For the text-containing cell, return its midpoint in (x, y) coordinate format. 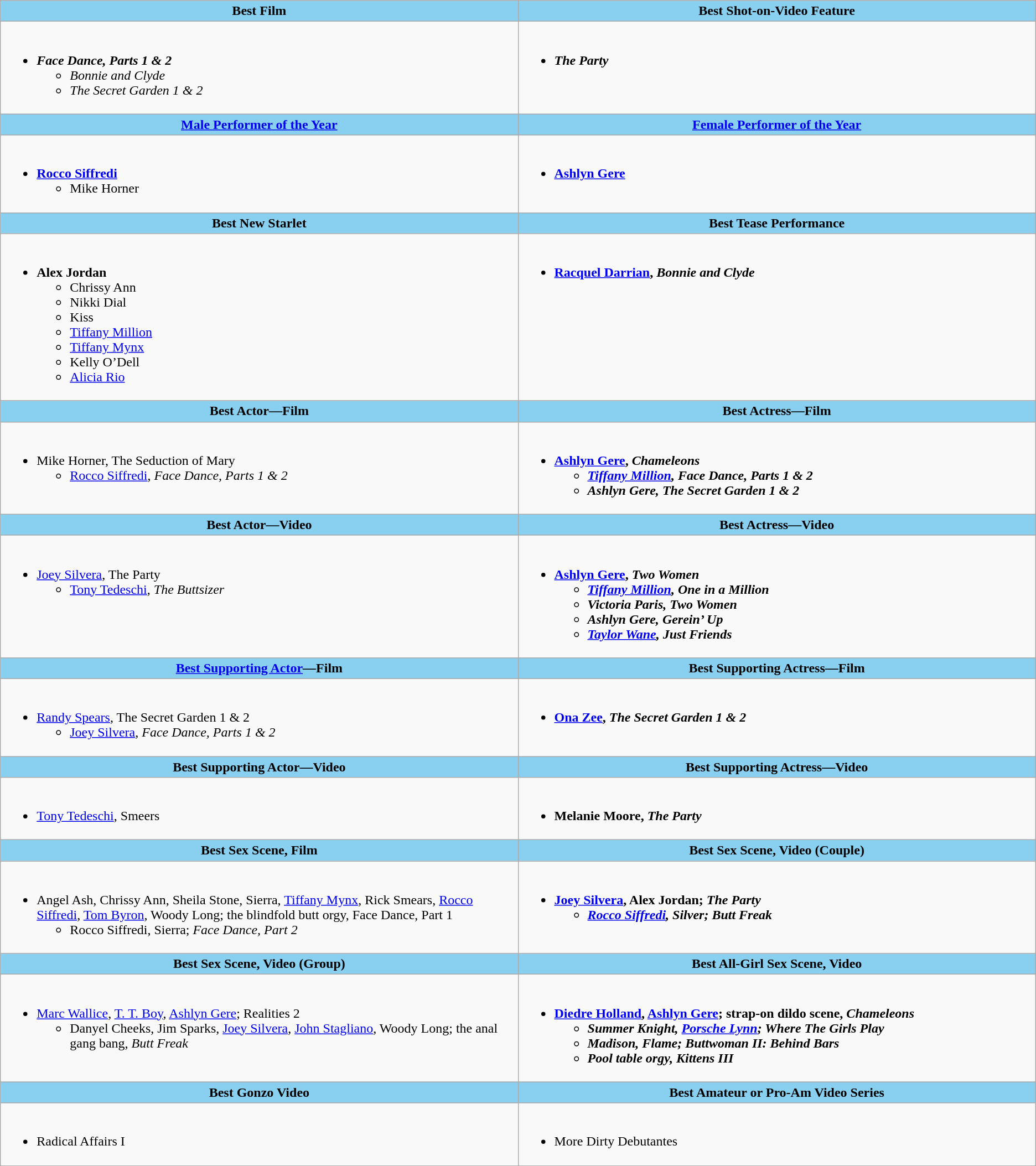
Best Amateur or Pro-Am Video Series (777, 1092)
Marc Wallice, T. T. Boy, Ashlyn Gere; Realities 2Danyel Cheeks, Jim Sparks, Joey Silvera, John Stagliano, Woody Long; the anal gang bang, Butt Freak (259, 1028)
Ona Zee, The Secret Garden 1 & 2 (777, 717)
Best Sex Scene, Film (259, 851)
Best Actor—Video (259, 525)
Best All-Girl Sex Scene, Video (777, 964)
Mike Horner, The Seduction of MaryRocco Siffredi, Face Dance, Parts 1 & 2 (259, 468)
Best Actress—Video (777, 525)
Best New Starlet (259, 223)
Best Supporting Actress—Film (777, 668)
Best Sex Scene, Video (Couple) (777, 851)
Best Gonzo Video (259, 1092)
Ashlyn Gere, Two WomenTiffany Million, One in a MillionVictoria Paris, Two WomenAshlyn Gere, Gerein’ UpTaylor Wane, Just Friends (777, 597)
Randy Spears, The Secret Garden 1 & 2Joey Silvera, Face Dance, Parts 1 & 2 (259, 717)
Best Sex Scene, Video (Group) (259, 964)
Best Actress—Film (777, 411)
Joey Silvera, The PartyTony Tedeschi, The Buttsizer (259, 597)
The Party (777, 68)
Best Tease Performance (777, 223)
Best Supporting Actor—Film (259, 668)
Best Supporting Actress—Video (777, 766)
Tony Tedeschi, Smeers (259, 809)
Racquel Darrian, Bonnie and Clyde (777, 317)
Melanie Moore, The Party (777, 809)
Radical Affairs I (259, 1134)
Male Performer of the Year (259, 125)
Alex JordanChrissy AnnNikki DialKissTiffany MillionTiffany MynxKelly O’DellAlicia Rio (259, 317)
Joey Silvera, Alex Jordan; The PartyRocco Siffredi, Silver; Butt Freak (777, 908)
Ashlyn Gere, ChameleonsTiffany Million, Face Dance, Parts 1 & 2Ashlyn Gere, The Secret Garden 1 & 2 (777, 468)
Best Film (259, 11)
Face Dance, Parts 1 & 2Bonnie and ClydeThe Secret Garden 1 & 2 (259, 68)
Rocco SiffrediMike Horner (259, 174)
Ashlyn Gere (777, 174)
More Dirty Debutantes (777, 1134)
Best Shot-on-Video Feature (777, 11)
Best Actor—Film (259, 411)
Female Performer of the Year (777, 125)
Best Supporting Actor—Video (259, 766)
